Return [x, y] of the center of cell containing provided text 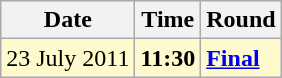
11:30 [168, 58]
Date [68, 20]
23 July 2011 [68, 58]
Time [168, 20]
Final [241, 58]
Round [241, 20]
